Output the [X, Y] coordinate of the center of the cell containing the given text.  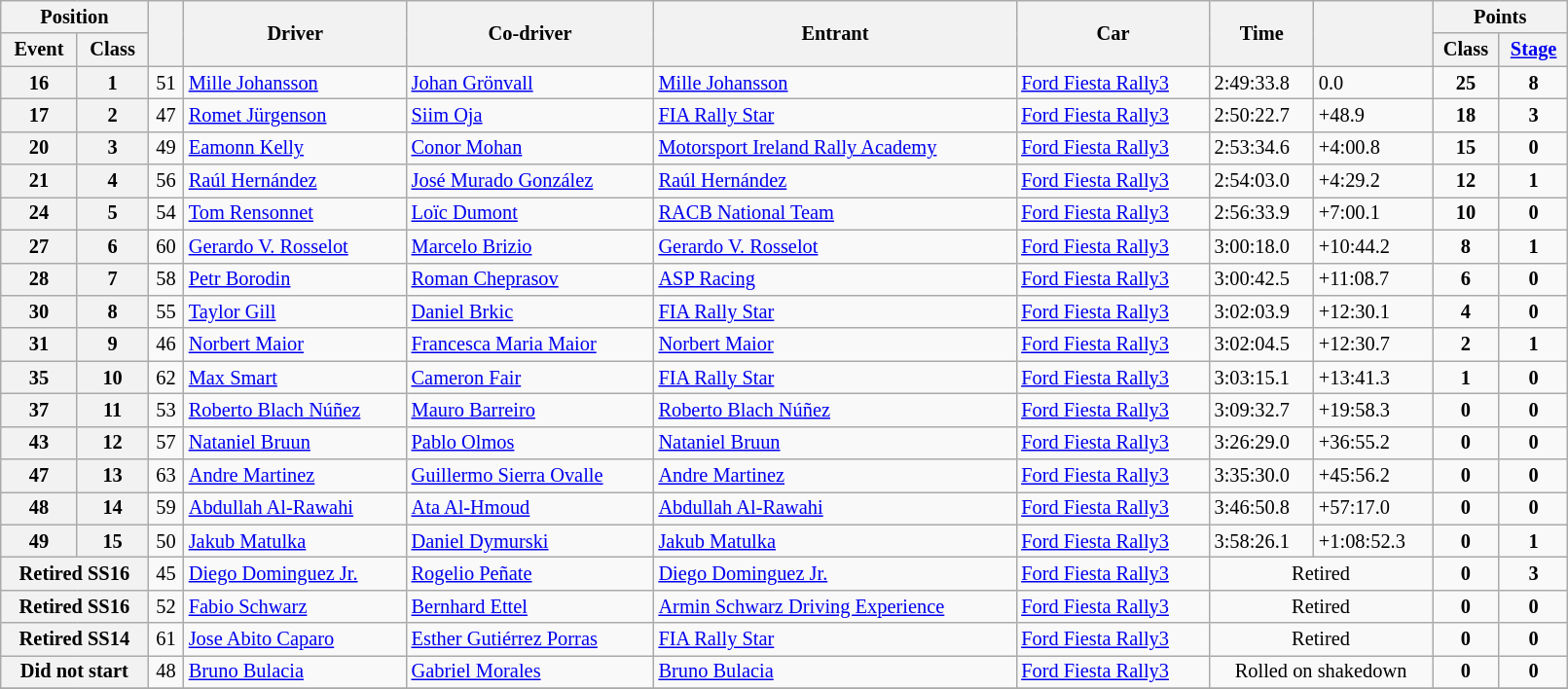
63 [165, 476]
17 [39, 115]
Guillermo Sierra Ovalle [530, 476]
18 [1466, 115]
Conor Mohan [530, 148]
54 [165, 213]
16 [39, 83]
Pablo Olmos [530, 443]
Eamonn Kelly [296, 148]
Tom Rensonnet [296, 213]
Retired SS14 [74, 639]
2:50:22.7 [1261, 115]
7 [113, 279]
58 [165, 279]
ASP Racing [835, 279]
Daniel Brkic [530, 311]
+45:56.2 [1373, 476]
+12:30.1 [1373, 311]
3:09:32.7 [1261, 410]
Loïc Dumont [530, 213]
50 [165, 541]
+11:08.7 [1373, 279]
43 [39, 443]
35 [39, 378]
3:26:29.0 [1261, 443]
Marcelo Brizio [530, 246]
3:02:03.9 [1261, 311]
+12:30.7 [1373, 344]
60 [165, 246]
Position [74, 17]
20 [39, 148]
+36:55.2 [1373, 443]
55 [165, 311]
Max Smart [296, 378]
0.0 [1373, 83]
2:54:03.0 [1261, 181]
Petr Borodin [296, 279]
Armin Schwarz Driving Experience [835, 606]
28 [39, 279]
3:46:50.8 [1261, 508]
61 [165, 639]
Event [39, 50]
3:00:18.0 [1261, 246]
45 [165, 573]
+1:08:52.3 [1373, 541]
Entrant [835, 33]
Ata Al-Hmoud [530, 508]
2:49:33.8 [1261, 83]
37 [39, 410]
+4:29.2 [1373, 181]
52 [165, 606]
+48.9 [1373, 115]
Johan Grönvall [530, 83]
Francesca Maria Maior [530, 344]
Jose Abito Caparo [296, 639]
Siim Oja [530, 115]
3:00:42.5 [1261, 279]
3:03:15.1 [1261, 378]
21 [39, 181]
59 [165, 508]
Rolled on shakedown [1322, 671]
Cameron Fair [530, 378]
5 [113, 213]
24 [39, 213]
+57:17.0 [1373, 508]
+7:00.1 [1373, 213]
Taylor Gill [296, 311]
Daniel Dymurski [530, 541]
11 [113, 410]
57 [165, 443]
53 [165, 410]
+13:41.3 [1373, 378]
25 [1466, 83]
Car [1112, 33]
3:58:26.1 [1261, 541]
30 [39, 311]
27 [39, 246]
51 [165, 83]
14 [113, 508]
Fabio Schwarz [296, 606]
Mauro Barreiro [530, 410]
3:35:30.0 [1261, 476]
62 [165, 378]
+4:00.8 [1373, 148]
+19:58.3 [1373, 410]
Time [1261, 33]
Motorsport Ireland Rally Academy [835, 148]
Stage [1533, 50]
56 [165, 181]
46 [165, 344]
Rogelio Peñate [530, 573]
José Murado González [530, 181]
Bernhard Ettel [530, 606]
RACB National Team [835, 213]
2:53:34.6 [1261, 148]
13 [113, 476]
Driver [296, 33]
31 [39, 344]
Romet Jürgenson [296, 115]
Did not start [74, 671]
Points [1501, 17]
Roman Cheprasov [530, 279]
2:56:33.9 [1261, 213]
+10:44.2 [1373, 246]
Gabriel Morales [530, 671]
Esther Gutiérrez Porras [530, 639]
9 [113, 344]
3:02:04.5 [1261, 344]
Co-driver [530, 33]
